Output the [X, Y] coordinate of the center of the cell containing the given text.  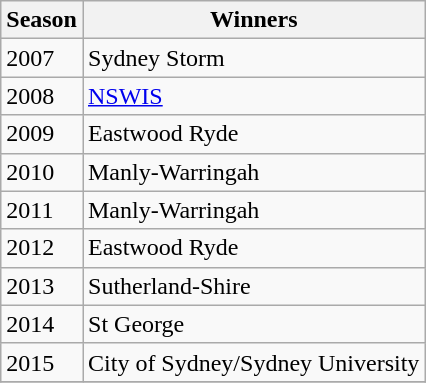
2013 [42, 286]
Winners [253, 20]
City of Sydney/Sydney University [253, 362]
St George [253, 324]
2011 [42, 210]
2014 [42, 324]
Season [42, 20]
2007 [42, 58]
2015 [42, 362]
Sutherland-Shire [253, 286]
2009 [42, 134]
2012 [42, 248]
2008 [42, 96]
Sydney Storm [253, 58]
2010 [42, 172]
NSWIS [253, 96]
